Detect which cell encompasses the target text, then output its [X, Y] center coordinate. 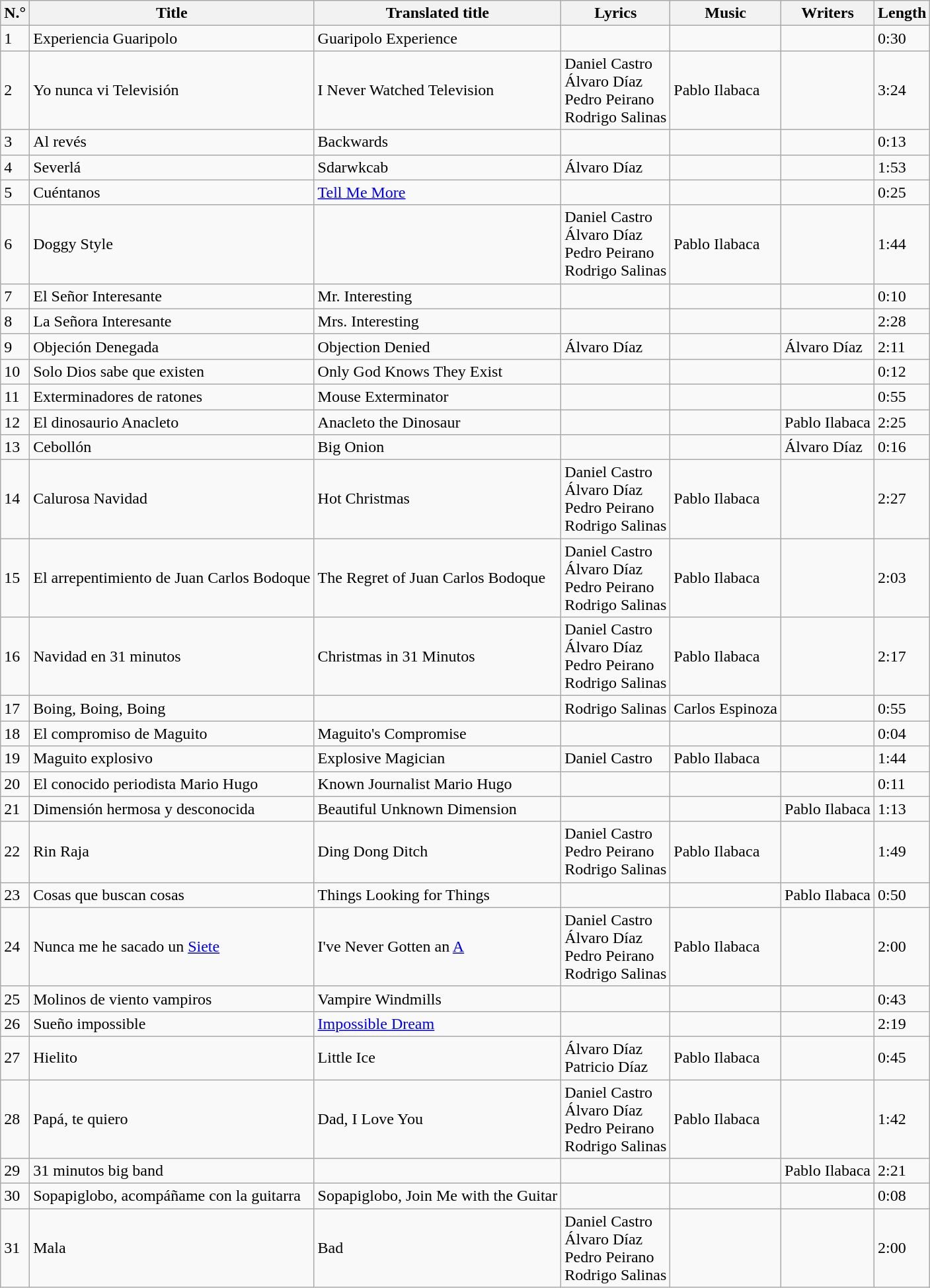
2:17 [902, 657]
23 [15, 895]
Only God Knows They Exist [438, 371]
Navidad en 31 minutos [172, 657]
La Señora Interesante [172, 321]
19 [15, 759]
Boing, Boing, Boing [172, 708]
0:08 [902, 1196]
0:16 [902, 447]
0:50 [902, 895]
14 [15, 500]
Yo nunca vi Televisión [172, 90]
Doggy Style [172, 245]
Daniel CastroPedro PeiranoRodrigo Salinas [616, 852]
Mrs. Interesting [438, 321]
Vampire Windmills [438, 999]
Writers [828, 13]
Rodrigo Salinas [616, 708]
Sopapiglobo, Join Me with the Guitar [438, 1196]
I've Never Gotten an A [438, 946]
7 [15, 296]
Little Ice [438, 1057]
Cuéntanos [172, 192]
21 [15, 809]
Experiencia Guaripolo [172, 38]
Solo Dios sabe que existen [172, 371]
Hielito [172, 1057]
25 [15, 999]
30 [15, 1196]
Dimensión hermosa y desconocida [172, 809]
Exterminadores de ratones [172, 397]
17 [15, 708]
Sdarwkcab [438, 167]
Cebollón [172, 447]
El compromiso de Maguito [172, 734]
15 [15, 578]
9 [15, 346]
1:53 [902, 167]
Beautiful Unknown Dimension [438, 809]
Papá, te quiero [172, 1119]
0:12 [902, 371]
13 [15, 447]
31 minutos big band [172, 1171]
Title [172, 13]
2:28 [902, 321]
Nunca me he sacado un Siete [172, 946]
2:25 [902, 422]
2:19 [902, 1024]
Cosas que buscan cosas [172, 895]
16 [15, 657]
Álvaro DíazPatricio Díaz [616, 1057]
Molinos de viento vampiros [172, 999]
Daniel Castro [616, 759]
Sueño impossible [172, 1024]
Mouse Exterminator [438, 397]
El arrepentimiento de Juan Carlos Bodoque [172, 578]
El dinosaurio Anacleto [172, 422]
Severlá [172, 167]
Tell Me More [438, 192]
10 [15, 371]
3:24 [902, 90]
24 [15, 946]
1:13 [902, 809]
0:30 [902, 38]
29 [15, 1171]
Hot Christmas [438, 500]
0:11 [902, 784]
Explosive Magician [438, 759]
Guaripolo Experience [438, 38]
El Señor Interesante [172, 296]
0:45 [902, 1057]
3 [15, 142]
Mr. Interesting [438, 296]
5 [15, 192]
Sopapiglobo, acompáñame con la guitarra [172, 1196]
0:10 [902, 296]
Bad [438, 1248]
Ding Dong Ditch [438, 852]
Christmas in 31 Minutos [438, 657]
22 [15, 852]
Maguito's Compromise [438, 734]
6 [15, 245]
Al revés [172, 142]
26 [15, 1024]
4 [15, 167]
Rin Raja [172, 852]
0:04 [902, 734]
Big Onion [438, 447]
2:27 [902, 500]
Length [902, 13]
20 [15, 784]
18 [15, 734]
0:25 [902, 192]
11 [15, 397]
27 [15, 1057]
N.° [15, 13]
Things Looking for Things [438, 895]
I Never Watched Television [438, 90]
8 [15, 321]
31 [15, 1248]
Lyrics [616, 13]
Dad, I Love You [438, 1119]
1:42 [902, 1119]
0:43 [902, 999]
Anacleto the Dinosaur [438, 422]
1:49 [902, 852]
Carlos Espinoza [726, 708]
Known Journalist Mario Hugo [438, 784]
Maguito explosivo [172, 759]
Objeción Denegada [172, 346]
The Regret of Juan Carlos Bodoque [438, 578]
2:11 [902, 346]
28 [15, 1119]
1 [15, 38]
2:03 [902, 578]
Mala [172, 1248]
2:21 [902, 1171]
Calurosa Navidad [172, 500]
Objection Denied [438, 346]
Music [726, 13]
0:13 [902, 142]
El conocido periodista Mario Hugo [172, 784]
2 [15, 90]
Translated title [438, 13]
12 [15, 422]
Impossible Dream [438, 1024]
Backwards [438, 142]
